Detect which cell encompasses the target text, then output its (x, y) center coordinate. 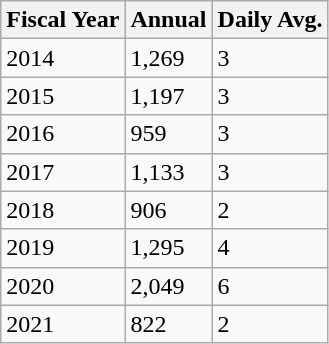
2016 (63, 134)
2021 (63, 324)
1,295 (168, 248)
1,269 (168, 58)
906 (168, 210)
2014 (63, 58)
959 (168, 134)
2017 (63, 172)
2,049 (168, 286)
Fiscal Year (63, 20)
1,133 (168, 172)
2015 (63, 96)
Annual (168, 20)
2020 (63, 286)
2019 (63, 248)
Daily Avg. (270, 20)
822 (168, 324)
1,197 (168, 96)
4 (270, 248)
6 (270, 286)
2018 (63, 210)
